Detect which cell encompasses the target text, then output its (X, Y) center coordinate. 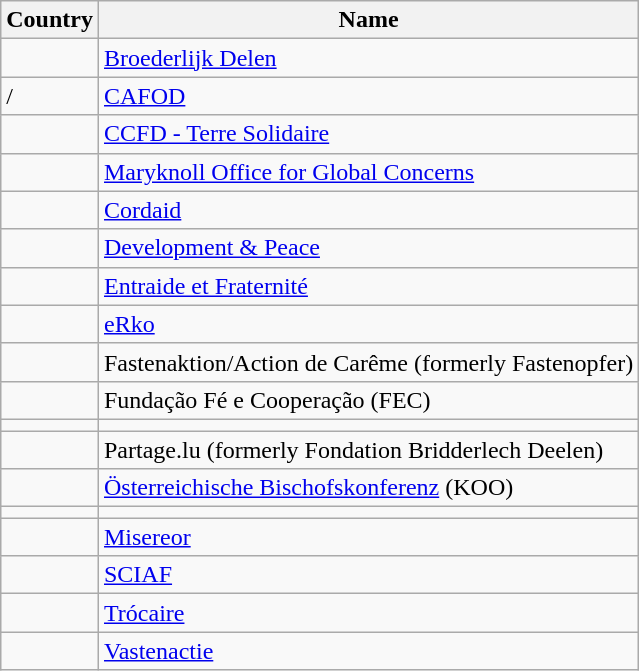
Österreichische Bischofskonferenz (KOO) (368, 488)
Trócaire (368, 613)
Partage.lu (formerly Fondation Bridderlech Deelen) (368, 449)
Misereor (368, 537)
CAFOD (368, 96)
Country (50, 20)
Name (368, 20)
Development & Peace (368, 248)
Broederlijk Delen (368, 58)
Entraide et Fraternité (368, 286)
Fastenaktion/Action de Carême (formerly Fastenopfer) (368, 362)
Maryknoll Office for Global Concerns (368, 172)
SCIAF (368, 575)
Vastenactie (368, 651)
CCFD - Terre Solidaire (368, 134)
/ (50, 96)
Cordaid (368, 210)
eRko (368, 324)
Fundação Fé e Cooperação (FEC) (368, 400)
